Provide the [X, Y] coordinate of the cell's center where the given text is located.  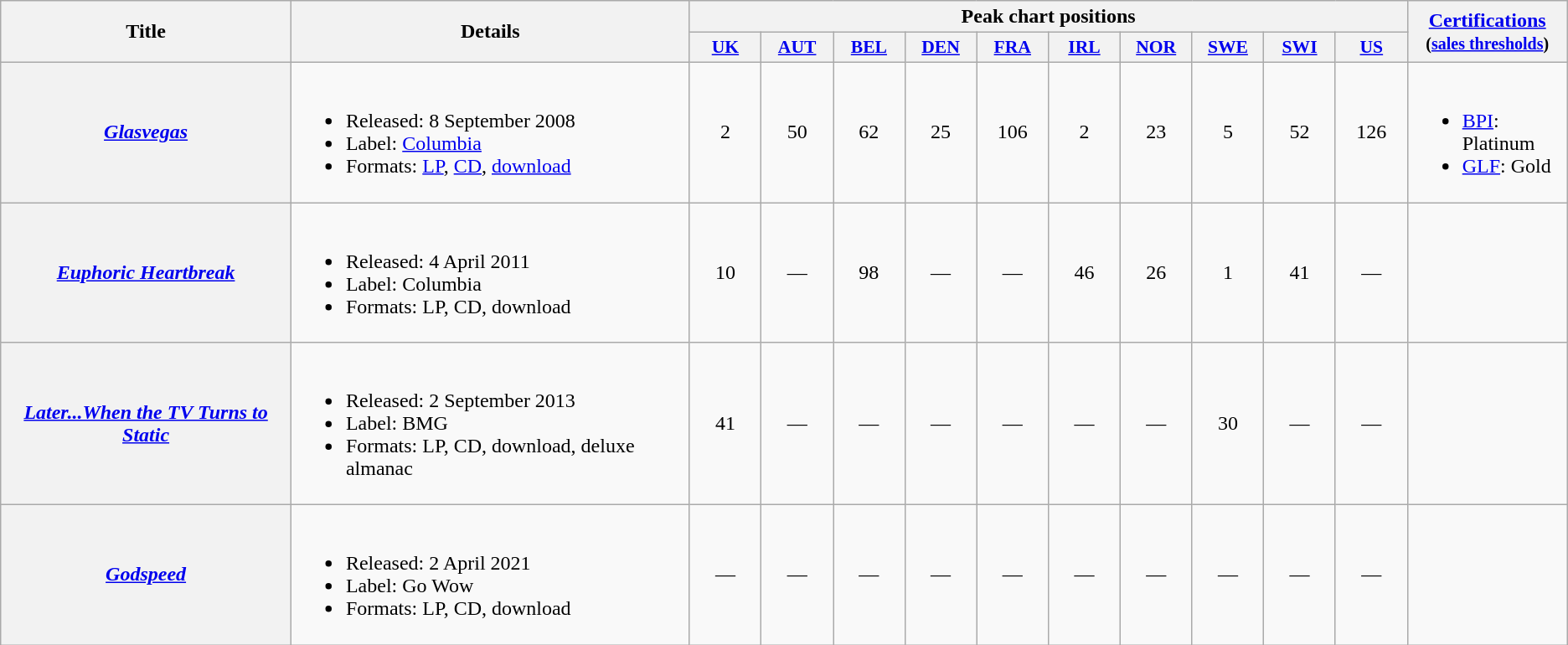
UK [725, 48]
Released: 2 September 2013Label: BMGFormats: LP, CD, download, deluxe almanac [490, 424]
DEN [941, 48]
Details [490, 32]
Released: 4 April 2011Label: ColumbiaFormats: LP, CD, download [490, 273]
Euphoric Heartbreak [146, 273]
Glasvegas [146, 132]
126 [1371, 132]
FRA [1013, 48]
5 [1228, 132]
25 [941, 132]
NOR [1156, 48]
IRL [1085, 48]
30 [1228, 424]
26 [1156, 273]
Later...When the TV Turns to Static [146, 424]
BEL [869, 48]
US [1371, 48]
46 [1085, 273]
98 [869, 273]
52 [1300, 132]
Released: 2 April 2021Label: Go WowFormats: LP, CD, download [490, 575]
106 [1013, 132]
Godspeed [146, 575]
1 [1228, 273]
23 [1156, 132]
62 [869, 132]
Certifications(sales thresholds) [1488, 32]
Title [146, 32]
50 [797, 132]
AUT [797, 48]
BPI: PlatinumGLF: Gold [1488, 132]
10 [725, 273]
SWE [1228, 48]
Released: 8 September 2008Label: ColumbiaFormats: LP, CD, download [490, 132]
SWI [1300, 48]
Peak chart positions [1049, 17]
